Determine the [X, Y] coordinate at the center of the cell enclosing the given text.  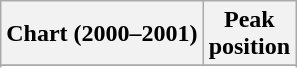
Peakposition [249, 34]
Chart (2000–2001) [102, 34]
